Extract the (X, Y) coordinate from the center of the cell holding the provided text.  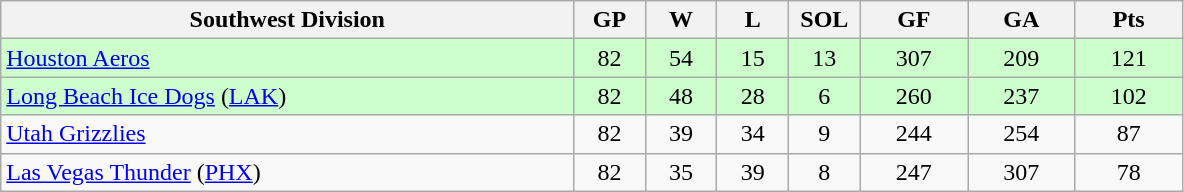
GF (914, 20)
87 (1129, 134)
260 (914, 96)
28 (753, 96)
6 (825, 96)
54 (681, 58)
L (753, 20)
Las Vegas Thunder (PHX) (288, 172)
Pts (1129, 20)
209 (1022, 58)
78 (1129, 172)
SOL (825, 20)
9 (825, 134)
244 (914, 134)
35 (681, 172)
Long Beach Ice Dogs (LAK) (288, 96)
Southwest Division (288, 20)
8 (825, 172)
237 (1022, 96)
34 (753, 134)
W (681, 20)
254 (1022, 134)
GA (1022, 20)
15 (753, 58)
GP (610, 20)
121 (1129, 58)
102 (1129, 96)
Utah Grizzlies (288, 134)
48 (681, 96)
13 (825, 58)
Houston Aeros (288, 58)
247 (914, 172)
